Return the (x, y) coordinate for the center point of the cell that contains the specified text.  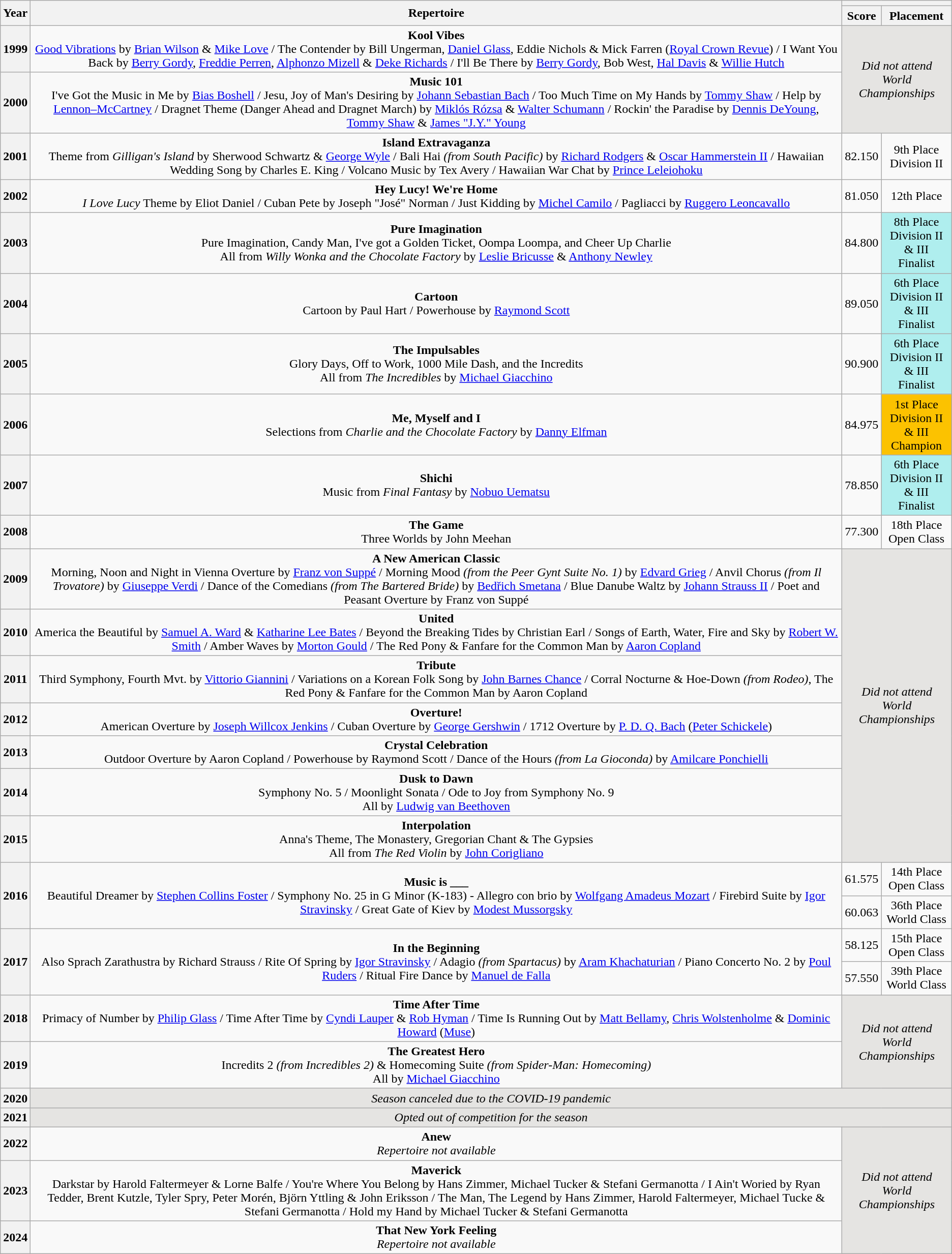
8th PlaceDivision II & IIIFinalist (916, 243)
2007 (15, 485)
81.050 (861, 196)
2005 (15, 364)
Season canceled due to the COVID-19 pandemic (491, 1098)
2013 (15, 753)
36th PlaceWorld Class (916, 912)
Overture!American Overture by Joseph Willcox Jenkins / Cuban Overture by George Gershwin / 1712 Overture by P. D. Q. Bach (Peter Schickele) (436, 719)
77.300 (861, 532)
9th PlaceDivision II (916, 156)
Crystal CelebrationOutdoor Overture by Aaron Copland / Powerhouse by Raymond Scott / Dance of the Hours (from La Gioconda) by Amilcare Ponchielli (436, 753)
CartoonCartoon by Paul Hart / Powerhouse by Raymond Scott (436, 303)
2018 (15, 1018)
2011 (15, 679)
2015 (15, 839)
Dusk to DawnSymphony No. 5 / Moonlight Sonata / Ode to Joy from Symphony No. 9All by Ludwig van Beethoven (436, 792)
1st PlaceDivision II & IIIChampion (916, 424)
2021 (15, 1117)
2003 (15, 243)
89.050 (861, 303)
39th PlaceWorld Class (916, 978)
2022 (15, 1143)
2009 (15, 579)
58.125 (861, 945)
2002 (15, 196)
Placement (916, 16)
Me, Myself and ISelections from Charlie and the Chocolate Factory by Danny Elfman (436, 424)
2000 (15, 103)
That New York FeelingRepertoire not available (436, 1238)
61.575 (861, 879)
2016 (15, 895)
60.063 (861, 912)
InterpolationAnna's Theme, The Monastery, Gregorian Chant & The GypsiesAll from The Red Violin by John Corigliano (436, 839)
2023 (15, 1191)
2014 (15, 792)
2019 (15, 1065)
2012 (15, 719)
14th PlaceOpen Class (916, 879)
2008 (15, 532)
AnewRepertoire not available (436, 1143)
The ImpulsablesGlory Days, Off to Work, 1000 Mile Dash, and the IncreditsAll from The Incredibles by Michael Giacchino (436, 364)
78.850 (861, 485)
2024 (15, 1238)
Repertoire (436, 13)
ShichiMusic from Final Fantasy by Nobuo Uematsu (436, 485)
12th Place (916, 196)
18th PlaceOpen Class (916, 532)
2004 (15, 303)
2006 (15, 424)
Opted out of competition for the season (491, 1117)
The GameThree Worlds by John Meehan (436, 532)
82.150 (861, 156)
90.900 (861, 364)
84.975 (861, 424)
2010 (15, 633)
Score (861, 16)
57.550 (861, 978)
Year (15, 13)
2017 (15, 962)
2020 (15, 1098)
15th PlaceOpen Class (916, 945)
84.800 (861, 243)
1999 (15, 49)
2001 (15, 156)
The Greatest HeroIncredits 2 (from Incredibles 2) & Homecoming Suite (from Spider-Man: Homecoming)All by Michael Giacchino (436, 1065)
